Extract the (X, Y) coordinate from the center of the cell holding the provided text.  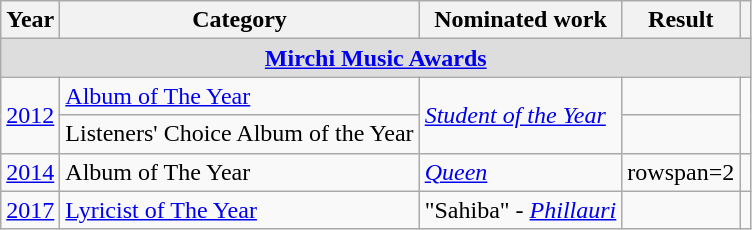
Listeners' Choice Album of the Year (240, 134)
Lyricist of The Year (240, 210)
Year (30, 20)
Queen (520, 172)
rowspan=2 (681, 172)
Result (681, 20)
Nominated work (520, 20)
2017 (30, 210)
2014 (30, 172)
2012 (30, 115)
Student of the Year (520, 115)
Mirchi Music Awards (376, 58)
Category (240, 20)
"Sahiba" - Phillauri (520, 210)
